Return the [X, Y] coordinate for the center point of the cell that contains the specified text.  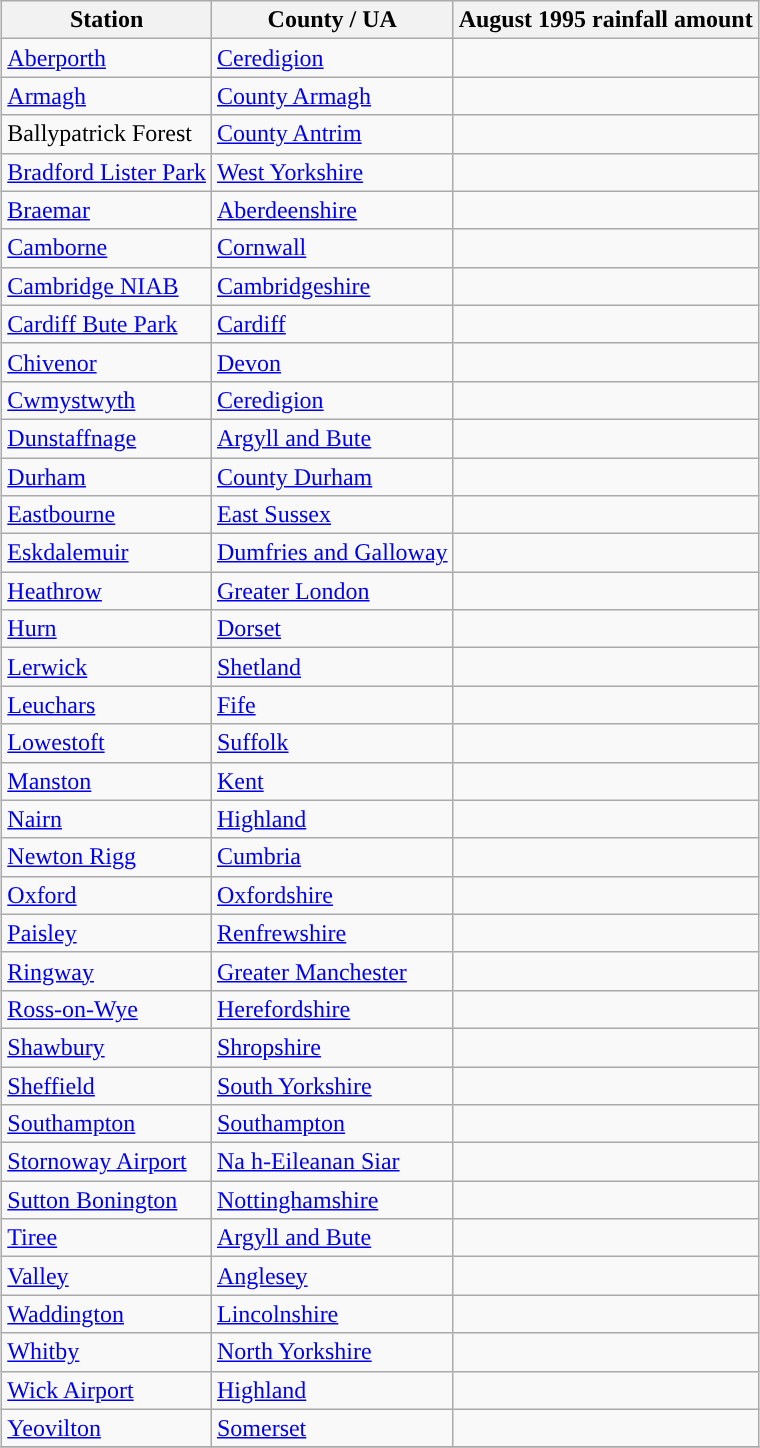
Shropshire [332, 1047]
Lincolnshire [332, 1314]
Tiree [107, 1238]
Cambridgeshire [332, 286]
Armagh [107, 96]
County Durham [332, 477]
Yeovilton [107, 1428]
Fife [332, 705]
Dorset [332, 629]
Braemar [107, 210]
Suffolk [332, 743]
Eskdalemuir [107, 553]
Renfrewshire [332, 933]
County / UA [332, 20]
Lerwick [107, 667]
Waddington [107, 1314]
Heathrow [107, 591]
North Yorkshire [332, 1352]
Whitby [107, 1352]
Manston [107, 781]
County Armagh [332, 96]
Chivenor [107, 362]
Somerset [332, 1428]
Wick Airport [107, 1390]
Ringway [107, 971]
Sutton Bonington [107, 1200]
Stornoway Airport [107, 1162]
Greater London [332, 591]
Cornwall [332, 248]
Camborne [107, 248]
Aberporth [107, 58]
Oxfordshire [332, 895]
Sheffield [107, 1085]
Nottinghamshire [332, 1200]
Shetland [332, 667]
Leuchars [107, 705]
Devon [332, 362]
Paisley [107, 933]
Kent [332, 781]
Ross-on-Wye [107, 1009]
Nairn [107, 819]
Cwmystwyth [107, 400]
Cardiff [332, 324]
Eastbourne [107, 515]
Greater Manchester [332, 971]
Durham [107, 477]
Cardiff Bute Park [107, 324]
Herefordshire [332, 1009]
Oxford [107, 895]
East Sussex [332, 515]
Cambridge NIAB [107, 286]
Ballypatrick Forest [107, 134]
Na h-Eileanan Siar [332, 1162]
Hurn [107, 629]
Valley [107, 1276]
Dunstaffnage [107, 438]
Cumbria [332, 857]
Station [107, 20]
Shawbury [107, 1047]
West Yorkshire [332, 172]
August 1995 rainfall amount [606, 20]
Lowestoft [107, 743]
County Antrim [332, 134]
Aberdeenshire [332, 210]
Newton Rigg [107, 857]
Anglesey [332, 1276]
South Yorkshire [332, 1085]
Bradford Lister Park [107, 172]
Dumfries and Galloway [332, 553]
